Detect which cell encompasses the target text, then output its [x, y] center coordinate. 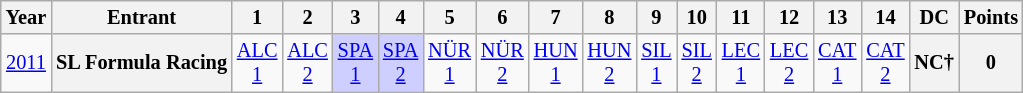
CAT2 [885, 63]
1 [257, 17]
ALC1 [257, 63]
8 [609, 17]
ALC2 [307, 63]
6 [502, 17]
11 [741, 17]
13 [837, 17]
12 [789, 17]
NÜR2 [502, 63]
SIL2 [697, 63]
SIL1 [656, 63]
LEC2 [789, 63]
DC [934, 17]
10 [697, 17]
Entrant [142, 17]
9 [656, 17]
5 [450, 17]
SL Formula Racing [142, 63]
2011 [26, 63]
SPA2 [400, 63]
LEC1 [741, 63]
4 [400, 17]
HUN2 [609, 63]
2 [307, 17]
NC† [934, 63]
CAT1 [837, 63]
SPA1 [356, 63]
3 [356, 17]
Points [991, 17]
7 [556, 17]
Year [26, 17]
NÜR1 [450, 63]
14 [885, 17]
HUN1 [556, 63]
0 [991, 63]
